Return the [X, Y] coordinate for the center point of the cell that contains the specified text.  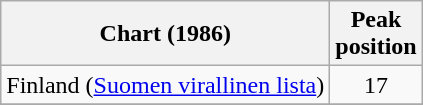
Chart (1986) [166, 34]
Finland (Suomen virallinen lista) [166, 85]
17 [376, 85]
Peakposition [376, 34]
